For the text-containing cell, return its midpoint in (x, y) coordinate format. 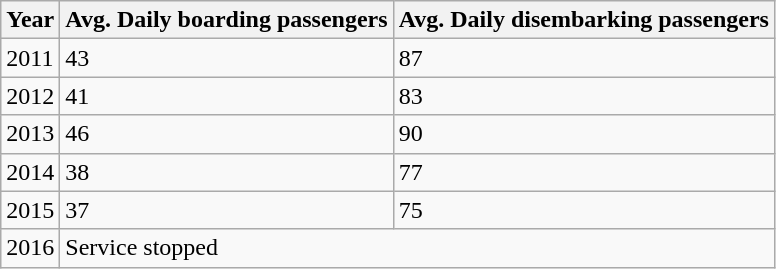
83 (584, 96)
2016 (30, 248)
2014 (30, 172)
2012 (30, 96)
46 (226, 134)
Year (30, 20)
Avg. Daily disembarking passengers (584, 20)
77 (584, 172)
2015 (30, 210)
41 (226, 96)
2011 (30, 58)
43 (226, 58)
90 (584, 134)
Avg. Daily boarding passengers (226, 20)
75 (584, 210)
87 (584, 58)
38 (226, 172)
Service stopped (418, 248)
2013 (30, 134)
37 (226, 210)
